Locate the cell with the specified text and output its (X, Y) center coordinate. 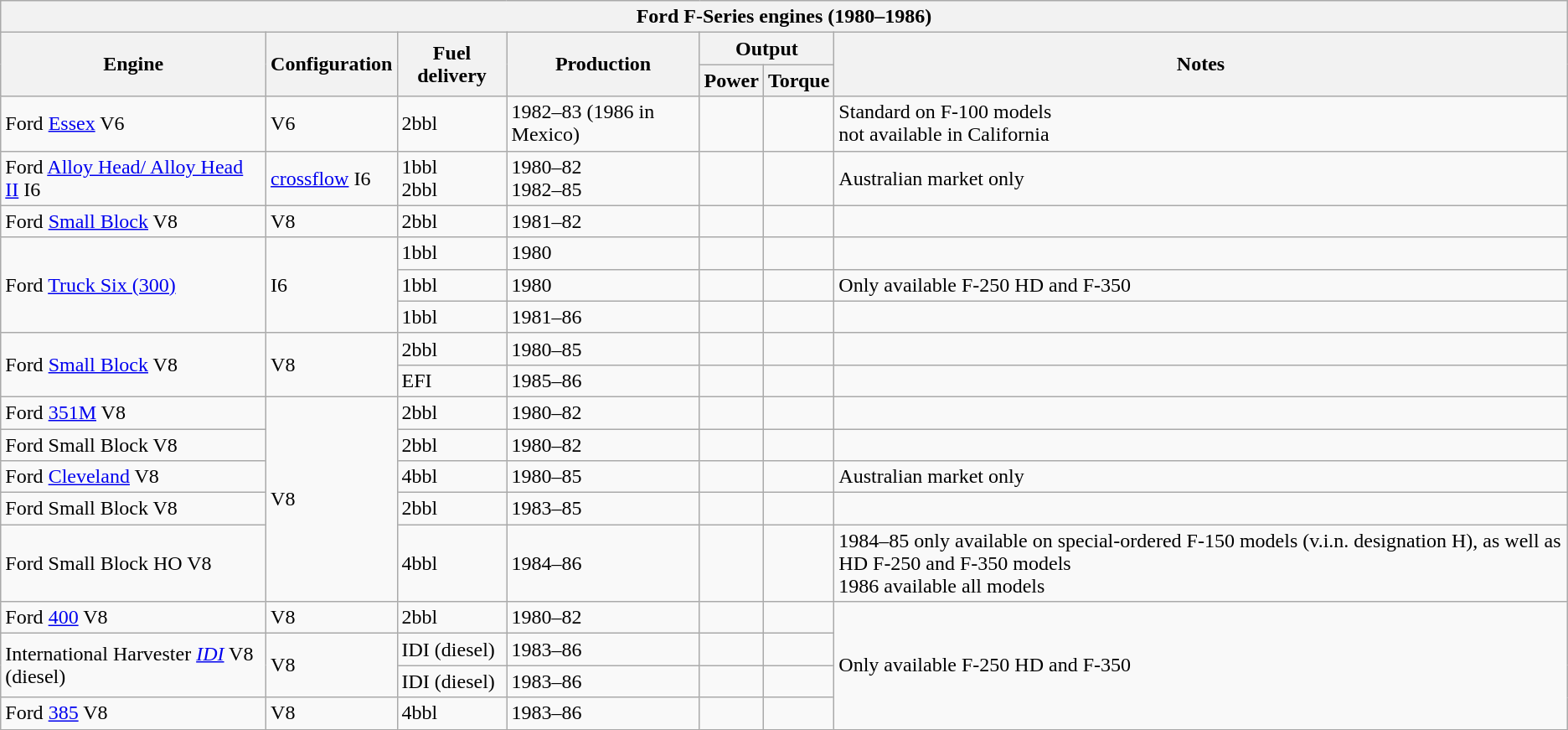
1981–82 (603, 221)
V6 (332, 124)
Output (767, 49)
1983–85 (603, 509)
Ford Essex V6 (134, 124)
1bbl2bbl (452, 178)
Ford 400 V8 (134, 618)
Ford Small Block HO V8 (134, 563)
1985–86 (603, 381)
Power (731, 80)
Ford Truck Six (300) (134, 285)
Torque (798, 80)
I6 (332, 285)
Standard on F-100 modelsnot available in California (1201, 124)
1984–86 (603, 563)
Ford Cleveland V8 (134, 477)
1984–85 only available on special-ordered F-150 models (v.i.n. designation H), as well as HD F-250 and F-350 models1986 available all models (1201, 563)
EFI (452, 381)
Fuel delivery (452, 65)
Notes (1201, 65)
Production (603, 65)
1982–83 (1986 in Mexico) (603, 124)
Ford 385 V8 (134, 713)
Ford F-Series engines (1980–1986) (784, 17)
Ford 351M V8 (134, 412)
Ford Alloy Head/ Alloy Head II I6 (134, 178)
1981–86 (603, 317)
1980–821982–85 (603, 178)
Engine (134, 65)
crossflow I6 (332, 178)
International Harvester IDI V8 (diesel) (134, 665)
Configuration (332, 65)
